Capture the cell that displays the provided text and extract its (X, Y) central coordinate. 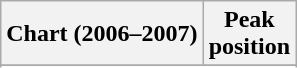
Peakposition (249, 34)
Chart (2006–2007) (102, 34)
